Search for the cell housing the specified text and yield its [X, Y] center coordinate. 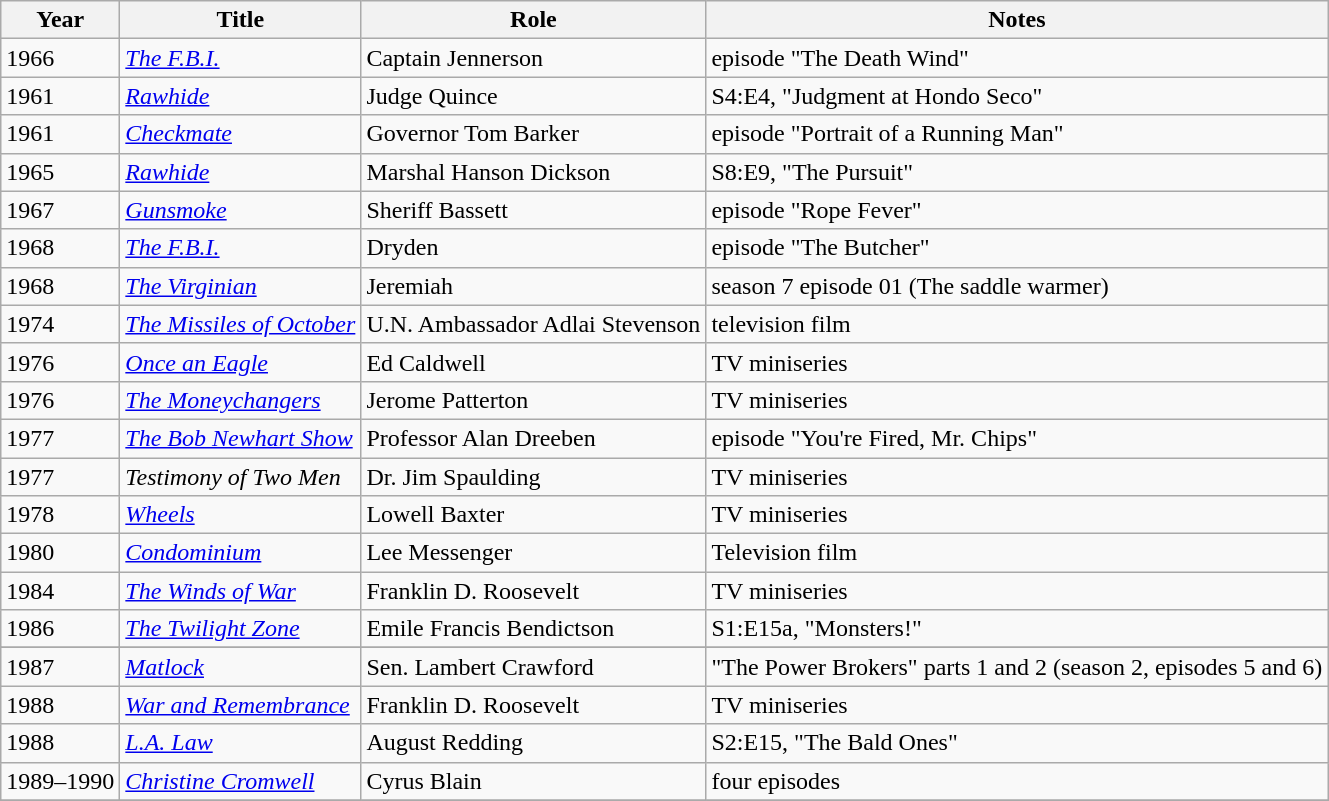
1966 [60, 58]
Wheels [240, 515]
The Missiles of October [240, 324]
L.A. Law [240, 743]
episode "The Death Wind" [1017, 58]
Television film [1017, 553]
S2:E15, "The Bald Ones" [1017, 743]
four episodes [1017, 781]
Testimony of Two Men [240, 477]
1965 [60, 172]
The Winds of War [240, 591]
Jeremiah [534, 286]
1989–1990 [60, 781]
S1:E15a, "Monsters!" [1017, 629]
1984 [60, 591]
The Virginian [240, 286]
episode "The Butcher" [1017, 248]
episode "Portrait of a Running Man" [1017, 134]
1986 [60, 629]
Condominium [240, 553]
Christine Cromwell [240, 781]
Captain Jennerson [534, 58]
Year [60, 20]
Ed Caldwell [534, 362]
The Bob Newhart Show [240, 438]
Once an Eagle [240, 362]
The Moneychangers [240, 400]
S8:E9, "The Pursuit" [1017, 172]
1967 [60, 210]
Notes [1017, 20]
Jerome Patterton [534, 400]
1987 [60, 667]
1974 [60, 324]
"The Power Brokers" parts 1 and 2 (season 2, episodes 5 and 6) [1017, 667]
The Twilight Zone [240, 629]
Title [240, 20]
Governor Tom Barker [534, 134]
episode "Rope Fever" [1017, 210]
Professor Alan Dreeben [534, 438]
1978 [60, 515]
S4:E4, "Judgment at Hondo Seco" [1017, 96]
Dr. Jim Spaulding [534, 477]
Cyrus Blain [534, 781]
Dryden [534, 248]
Marshal Hanson Dickson [534, 172]
Sheriff Bassett [534, 210]
Sen. Lambert Crawford [534, 667]
War and Remembrance [240, 705]
Lee Messenger [534, 553]
Checkmate [240, 134]
U.N. Ambassador Adlai Stevenson [534, 324]
Emile Francis Bendictson [534, 629]
Gunsmoke [240, 210]
episode "You're Fired, Mr. Chips" [1017, 438]
season 7 episode 01 (The saddle warmer) [1017, 286]
August Redding [534, 743]
Lowell Baxter [534, 515]
Judge Quince [534, 96]
television film [1017, 324]
Matlock [240, 667]
1980 [60, 553]
Role [534, 20]
